Output the [X, Y] coordinate of the center of the cell containing the given text.  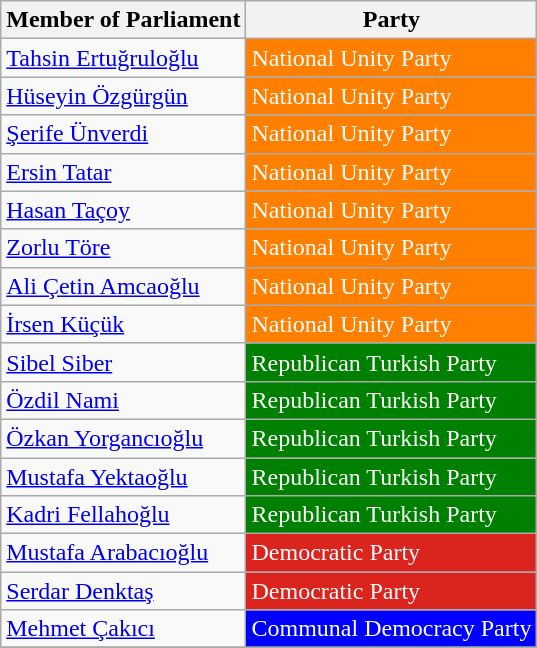
Özkan Yorgancıoğlu [124, 438]
Tahsin Ertuğruloğlu [124, 58]
Kadri Fellahoğlu [124, 515]
Member of Parliament [124, 20]
Hüseyin Özgürgün [124, 96]
Şerife Ünverdi [124, 134]
Zorlu Töre [124, 248]
Party [392, 20]
Sibel Siber [124, 362]
Ali Çetin Amcaoğlu [124, 286]
Serdar Denktaş [124, 591]
Mehmet Çakıcı [124, 629]
Mustafa Yektaoğlu [124, 477]
Özdil Nami [124, 400]
Communal Democracy Party [392, 629]
İrsen Küçük [124, 324]
Mustafa Arabacıoğlu [124, 553]
Hasan Taçoy [124, 210]
Ersin Tatar [124, 172]
